Return the [X, Y] coordinate for the center point of the cell that contains the specified text.  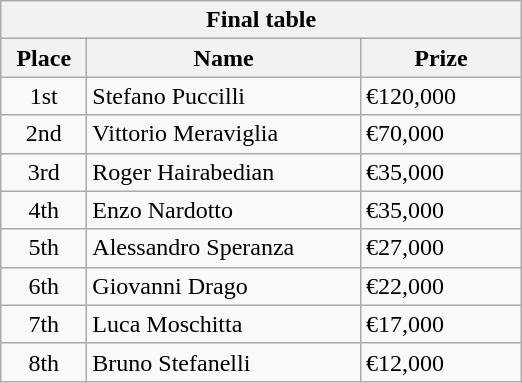
2nd [44, 134]
Luca Moschitta [224, 324]
7th [44, 324]
Prize [440, 58]
Final table [262, 20]
Giovanni Drago [224, 286]
Bruno Stefanelli [224, 362]
3rd [44, 172]
6th [44, 286]
€17,000 [440, 324]
Stefano Puccilli [224, 96]
€22,000 [440, 286]
€120,000 [440, 96]
€12,000 [440, 362]
4th [44, 210]
1st [44, 96]
Enzo Nardotto [224, 210]
€70,000 [440, 134]
8th [44, 362]
Name [224, 58]
Place [44, 58]
5th [44, 248]
Vittorio Meraviglia [224, 134]
€27,000 [440, 248]
Alessandro Speranza [224, 248]
Roger Hairabedian [224, 172]
